Pinpoint the cell where the given text exists, returning its (x, y) midpoint coordinate. 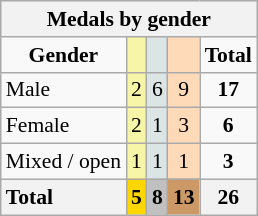
Medals by gender (129, 19)
8 (158, 197)
5 (136, 197)
13 (184, 197)
Female (64, 126)
17 (228, 90)
Male (64, 90)
Mixed / open (64, 162)
Gender (64, 55)
26 (228, 197)
9 (184, 90)
